For the text-containing cell, return its midpoint in [X, Y] coordinate format. 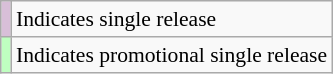
Indicates single release [172, 19]
Indicates promotional single release [172, 55]
